Pinpoint the cell where the given text exists, returning its (x, y) midpoint coordinate. 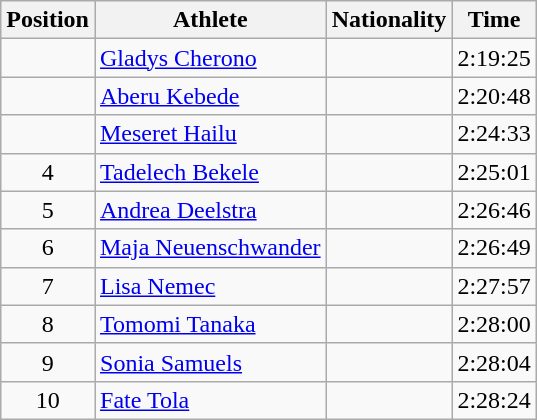
Athlete (210, 20)
Nationality (389, 20)
Position (48, 20)
Tomomi Tanaka (210, 324)
7 (48, 286)
8 (48, 324)
2:26:46 (494, 210)
Lisa Nemec (210, 286)
2:25:01 (494, 172)
2:24:33 (494, 134)
2:19:25 (494, 58)
Sonia Samuels (210, 362)
2:27:57 (494, 286)
Aberu Kebede (210, 96)
Tadelech Bekele (210, 172)
5 (48, 210)
2:26:49 (494, 248)
Maja Neuenschwander (210, 248)
2:28:04 (494, 362)
Meseret Hailu (210, 134)
2:20:48 (494, 96)
Gladys Cherono (210, 58)
Fate Tola (210, 400)
Andrea Deelstra (210, 210)
2:28:00 (494, 324)
4 (48, 172)
6 (48, 248)
Time (494, 20)
10 (48, 400)
9 (48, 362)
2:28:24 (494, 400)
